Return the [x, y] coordinate for the center point of the cell that contains the specified text.  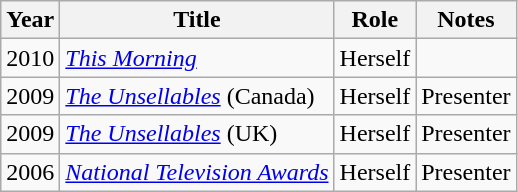
Year [30, 20]
National Television Awards [197, 172]
Role [375, 20]
The Unsellables (UK) [197, 134]
Title [197, 20]
2006 [30, 172]
2010 [30, 58]
Notes [466, 20]
This Morning [197, 58]
The Unsellables (Canada) [197, 96]
